Return (x, y) of the center of cell containing provided text 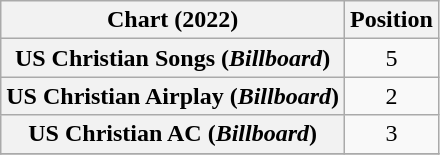
3 (392, 134)
US Christian Songs (Billboard) (173, 58)
5 (392, 58)
Chart (2022) (173, 20)
Position (392, 20)
US Christian Airplay (Billboard) (173, 96)
US Christian AC (Billboard) (173, 134)
2 (392, 96)
